Return the (x, y) coordinate for the center point of the cell that contains the specified text.  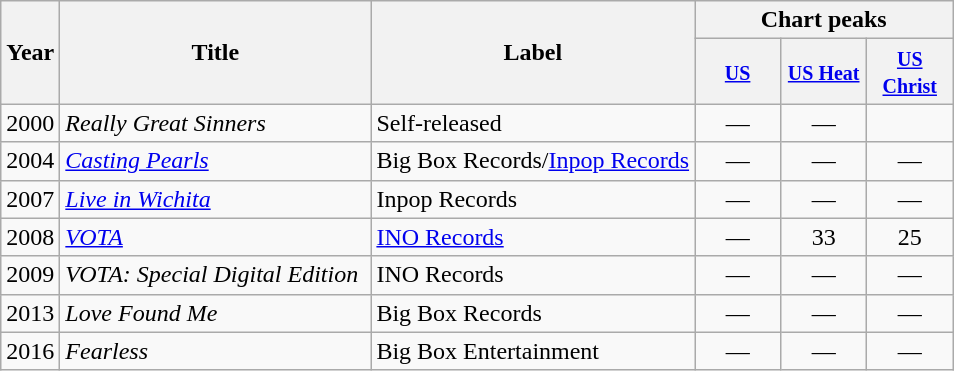
Big Box Records (533, 313)
25 (910, 237)
Inpop Records (533, 199)
2013 (30, 313)
US Heat (824, 72)
Love Found Me (216, 313)
US Christ (910, 72)
Big Box Records/Inpop Records (533, 161)
Fearless (216, 351)
2004 (30, 161)
2007 (30, 199)
Live in Wichita (216, 199)
2000 (30, 123)
US (738, 72)
Self-released (533, 123)
Title (216, 52)
Label (533, 52)
2009 (30, 275)
2016 (30, 351)
Casting Pearls (216, 161)
Chart peaks (824, 20)
33 (824, 237)
Big Box Entertainment (533, 351)
2008 (30, 237)
Year (30, 52)
VOTA: Special Digital Edition (216, 275)
Really Great Sinners (216, 123)
VOTA (216, 237)
